Provide the [x, y] coordinate of the cell's center where the given text is located.  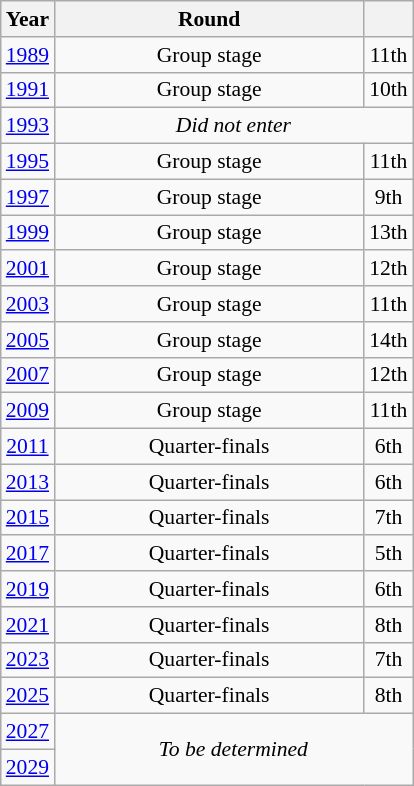
14th [388, 340]
2013 [28, 482]
2003 [28, 304]
9th [388, 197]
2019 [28, 589]
1997 [28, 197]
2025 [28, 696]
Year [28, 19]
1993 [28, 126]
1989 [28, 55]
2023 [28, 660]
2027 [28, 732]
Did not enter [234, 126]
10th [388, 90]
2001 [28, 269]
1995 [28, 162]
1999 [28, 233]
1991 [28, 90]
2011 [28, 447]
2021 [28, 625]
2009 [28, 411]
2029 [28, 767]
2017 [28, 554]
To be determined [234, 750]
13th [388, 233]
2005 [28, 340]
2007 [28, 375]
Round [209, 19]
5th [388, 554]
2015 [28, 518]
